Pinpoint the cell where the given text exists, returning its [x, y] midpoint coordinate. 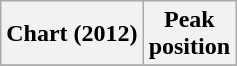
Chart (2012) [72, 34]
Peakposition [189, 34]
